Scan for the cell matching the given text and deliver its [x, y] coordinate at center. 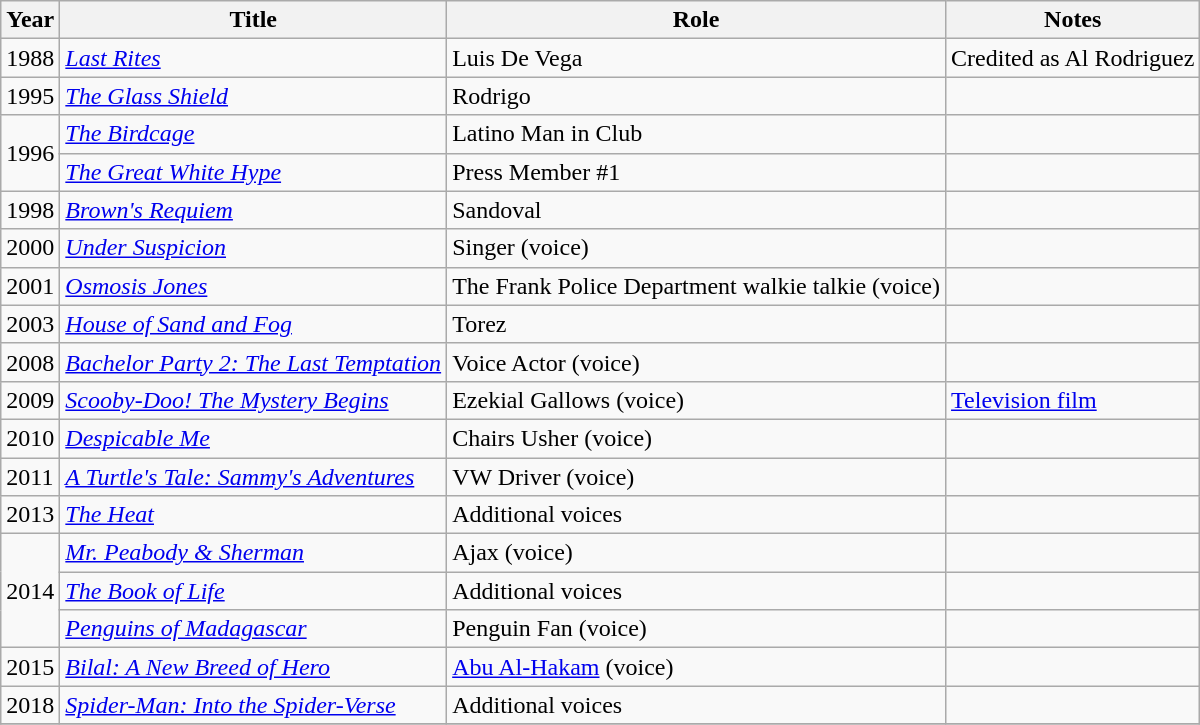
2009 [30, 400]
The Birdcage [254, 134]
2018 [30, 705]
Latino Man in Club [696, 134]
Mr. Peabody & Sherman [254, 553]
Television film [1073, 400]
1988 [30, 58]
2014 [30, 591]
Ajax (voice) [696, 553]
Abu Al-Hakam (voice) [696, 667]
Bilal: A New Breed of Hero [254, 667]
Ezekial Gallows (voice) [696, 400]
Last Rites [254, 58]
A Turtle's Tale: Sammy's Adventures [254, 477]
2011 [30, 477]
2013 [30, 515]
The Great White Hype [254, 172]
Penguins of Madagascar [254, 629]
2001 [30, 286]
2008 [30, 362]
House of Sand and Fog [254, 324]
Role [696, 20]
Sandoval [696, 210]
2003 [30, 324]
Press Member #1 [696, 172]
Luis De Vega [696, 58]
Despicable Me [254, 438]
1996 [30, 153]
Title [254, 20]
Voice Actor (voice) [696, 362]
The Book of Life [254, 591]
2015 [30, 667]
Brown's Requiem [254, 210]
Bachelor Party 2: The Last Temptation [254, 362]
VW Driver (voice) [696, 477]
Notes [1073, 20]
Penguin Fan (voice) [696, 629]
Osmosis Jones [254, 286]
2010 [30, 438]
1995 [30, 96]
The Glass Shield [254, 96]
Singer (voice) [696, 248]
Spider-Man: Into the Spider-Verse [254, 705]
The Heat [254, 515]
Scooby-Doo! The Mystery Begins [254, 400]
Year [30, 20]
2000 [30, 248]
Torez [696, 324]
Under Suspicion [254, 248]
Rodrigo [696, 96]
Credited as Al Rodriguez [1073, 58]
The Frank Police Department walkie talkie (voice) [696, 286]
Chairs Usher (voice) [696, 438]
1998 [30, 210]
